Detect which cell encompasses the target text, then output its (X, Y) center coordinate. 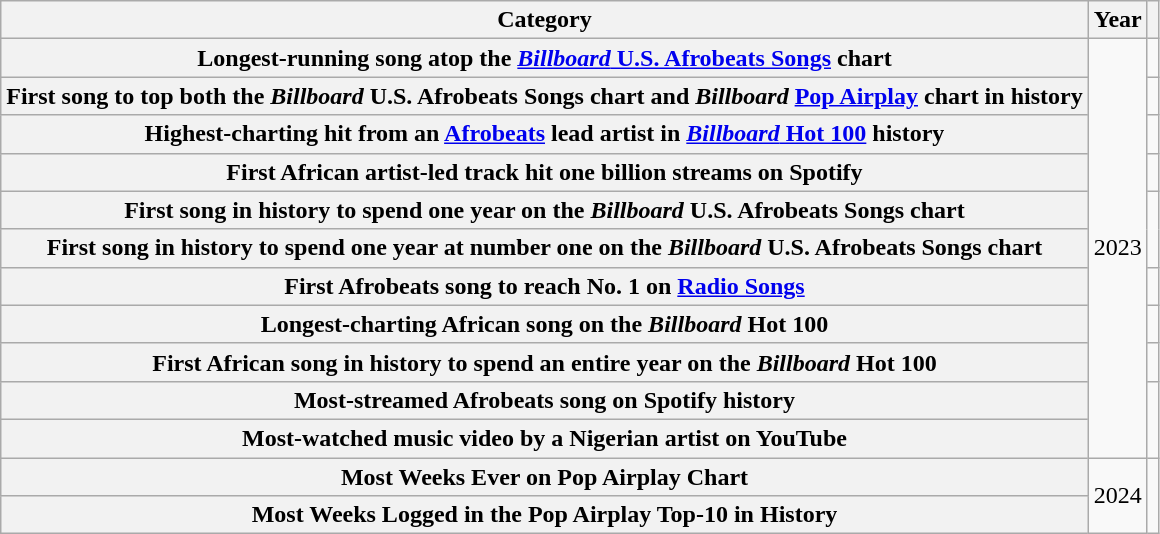
2024 (1118, 496)
First Afrobeats song to reach No. 1 on Radio Songs (544, 286)
Most Weeks Logged in the Pop Airplay Top-10 in History (544, 515)
Year (1118, 20)
2023 (1118, 248)
Highest-charting hit from an Afrobeats lead artist in Billboard Hot 100 history (544, 134)
Longest-running song atop the Billboard U.S. Afrobeats Songs chart (544, 58)
Most Weeks Ever on Pop Airplay Chart (544, 477)
First song in history to spend one year on the Billboard U.S. Afrobeats Songs chart (544, 210)
Most-watched music video by a Nigerian artist on YouTube (544, 438)
Category (544, 20)
First song in history to spend one year at number one on the Billboard U.S. Afrobeats Songs chart (544, 248)
Longest-charting African song on the Billboard Hot 100 (544, 324)
First African song in history to spend an entire year on the Billboard Hot 100 (544, 362)
First African artist-led track hit one billion streams on Spotify (544, 172)
First song to top both the Billboard U.S. Afrobeats Songs chart and Billboard Pop Airplay chart in history (544, 96)
Most-streamed Afrobeats song on Spotify history (544, 400)
